Extract the [x, y] coordinate from the center of the cell holding the provided text.  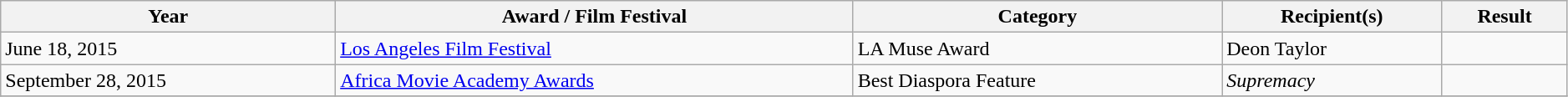
Best Diaspora Feature [1038, 80]
Year [169, 17]
Category [1038, 17]
Africa Movie Academy Awards [595, 80]
Result [1505, 17]
Recipient(s) [1332, 17]
Los Angeles Film Festival [595, 48]
LA Muse Award [1038, 48]
June 18, 2015 [169, 48]
September 28, 2015 [169, 80]
Award / Film Festival [595, 17]
Deon Taylor [1332, 48]
Supremacy [1332, 80]
